Locate the cell with the specified text and output its (x, y) center coordinate. 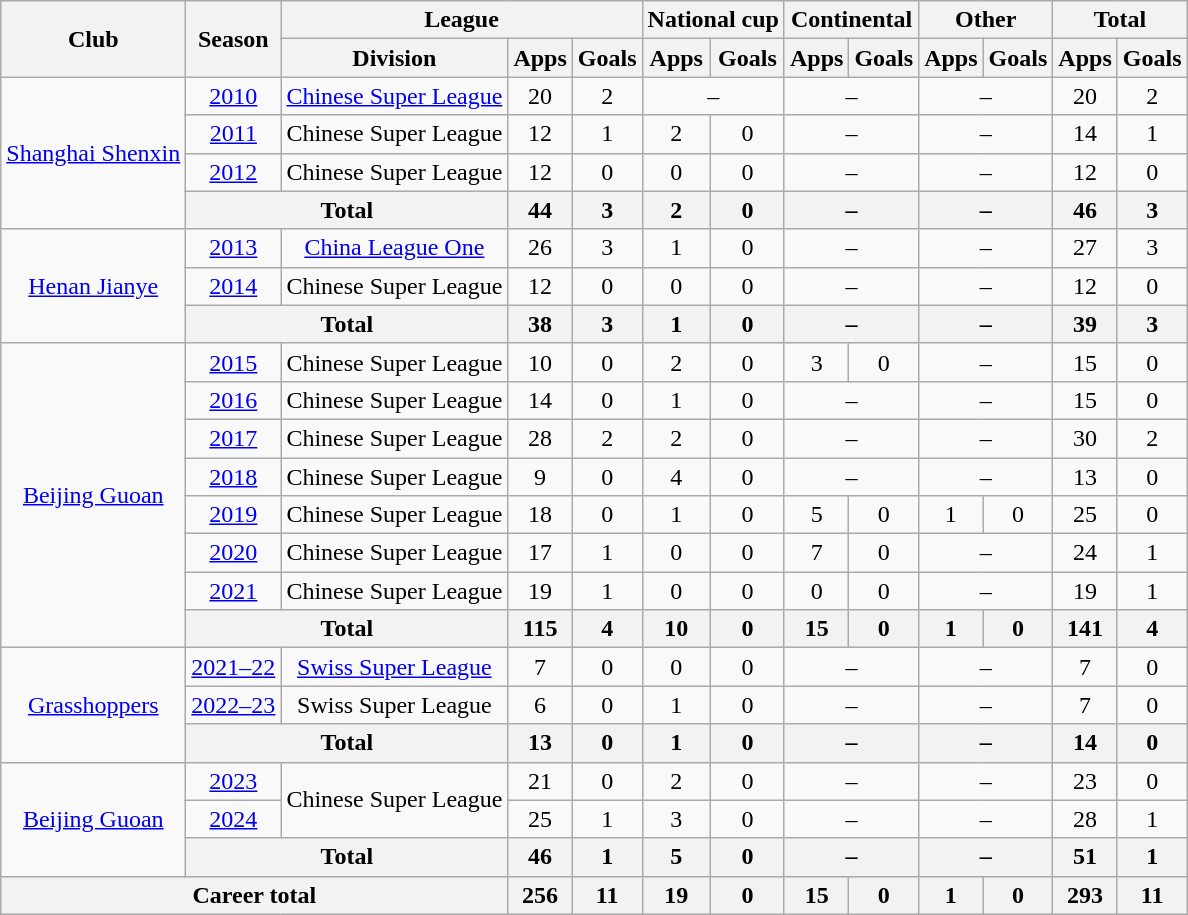
44 (540, 210)
2022–23 (234, 705)
2015 (234, 362)
National cup (713, 20)
18 (540, 515)
2024 (234, 819)
Shanghai Shenxin (94, 153)
26 (540, 248)
2012 (234, 172)
Grasshoppers (94, 705)
23 (1085, 781)
27 (1085, 248)
24 (1085, 553)
2023 (234, 781)
38 (540, 324)
League (462, 20)
Career total (254, 895)
6 (540, 705)
2011 (234, 134)
293 (1085, 895)
141 (1085, 629)
17 (540, 553)
21 (540, 781)
2016 (234, 400)
Henan Jianye (94, 286)
2017 (234, 438)
51 (1085, 857)
2018 (234, 477)
2021–22 (234, 667)
9 (540, 477)
Continental (851, 20)
2013 (234, 248)
2019 (234, 515)
Division (394, 58)
Club (94, 39)
Season (234, 39)
2014 (234, 286)
2021 (234, 591)
39 (1085, 324)
115 (540, 629)
2010 (234, 96)
Other (986, 20)
2020 (234, 553)
China League One (394, 248)
256 (540, 895)
30 (1085, 438)
